Output the [x, y] coordinate of the center of the cell containing the given text.  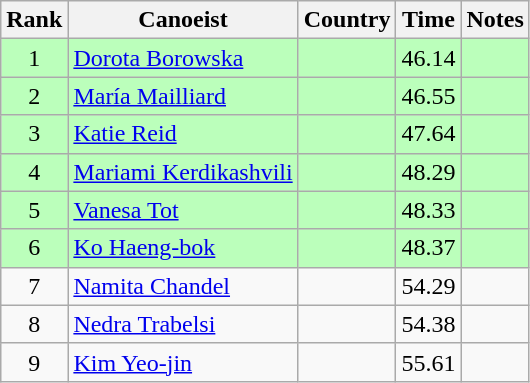
48.37 [428, 248]
1 [34, 58]
Time [428, 20]
Country [347, 20]
54.38 [428, 324]
Canoeist [183, 20]
48.33 [428, 210]
Vanesa Tot [183, 210]
4 [34, 172]
Kim Yeo-jin [183, 362]
6 [34, 248]
Namita Chandel [183, 286]
48.29 [428, 172]
Ko Haeng-bok [183, 248]
María Mailliard [183, 96]
Rank [34, 20]
3 [34, 134]
2 [34, 96]
46.55 [428, 96]
5 [34, 210]
8 [34, 324]
46.14 [428, 58]
9 [34, 362]
7 [34, 286]
Nedra Trabelsi [183, 324]
54.29 [428, 286]
55.61 [428, 362]
Dorota Borowska [183, 58]
Mariami Kerdikashvili [183, 172]
Katie Reid [183, 134]
Notes [495, 20]
47.64 [428, 134]
